Pinpoint the cell where the given text exists, returning its (x, y) midpoint coordinate. 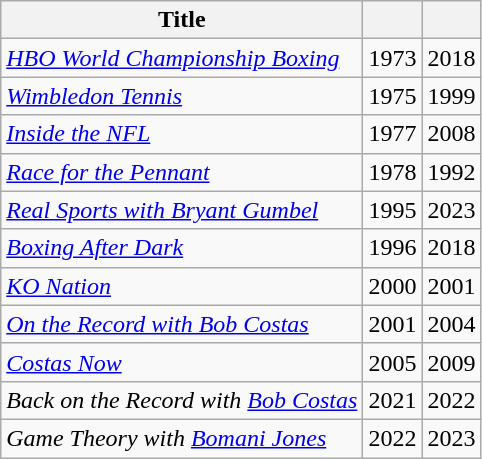
Race for the Pennant (182, 172)
2005 (392, 362)
Inside the NFL (182, 134)
1977 (392, 134)
Wimbledon Tennis (182, 96)
1995 (392, 210)
2008 (452, 134)
2000 (392, 286)
1975 (392, 96)
2004 (452, 324)
Costas Now (182, 362)
Back on the Record with Bob Costas (182, 400)
Real Sports with Bryant Gumbel (182, 210)
1973 (392, 58)
Game Theory with Bomani Jones (182, 438)
1978 (392, 172)
2021 (392, 400)
KO Nation (182, 286)
Boxing After Dark (182, 248)
1996 (392, 248)
1992 (452, 172)
Title (182, 20)
2009 (452, 362)
1999 (452, 96)
On the Record with Bob Costas (182, 324)
HBO World Championship Boxing (182, 58)
